Pinpoint the cell where the given text exists, returning its (X, Y) midpoint coordinate. 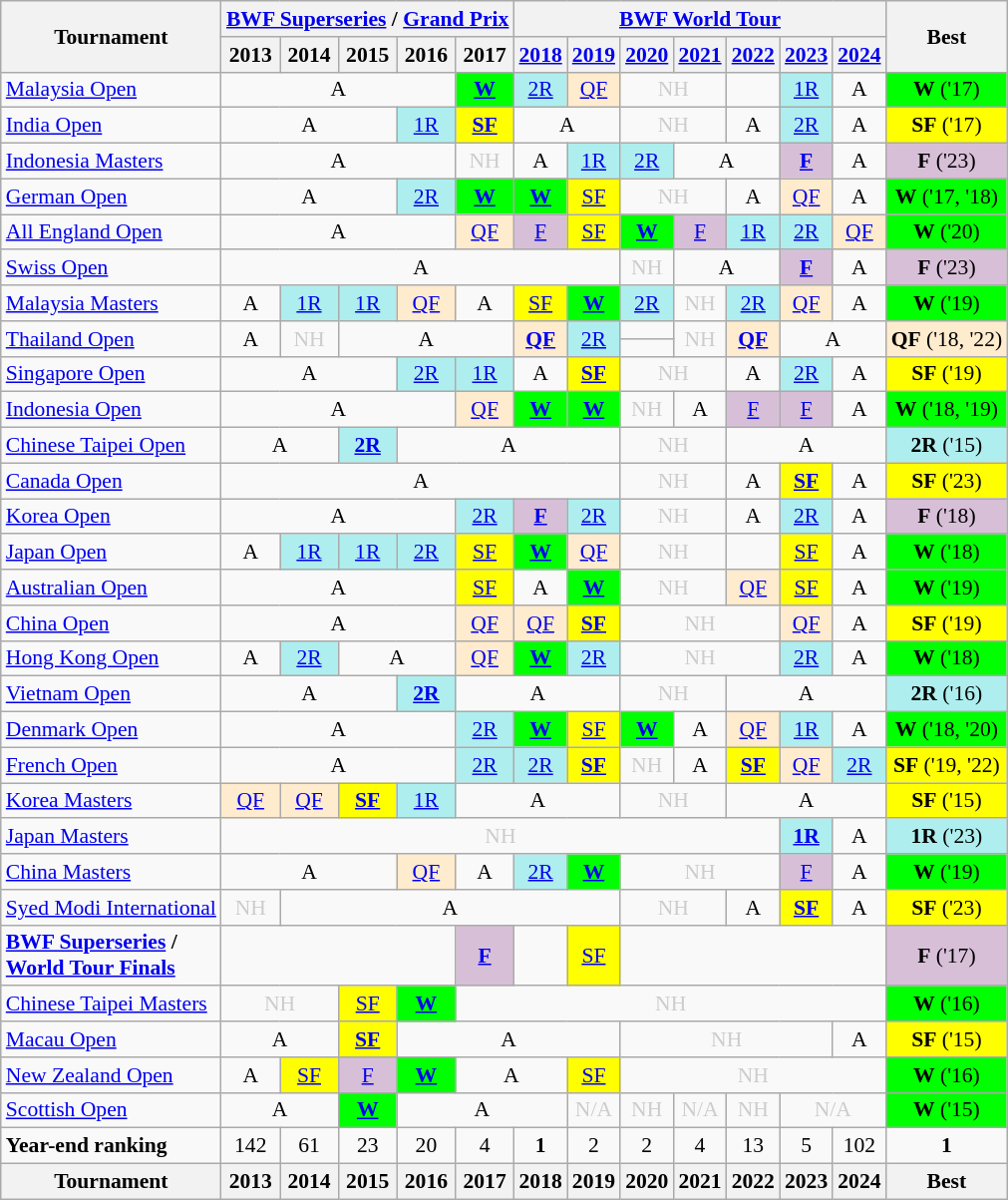
Macau Open (112, 1039)
Thailand Open (112, 339)
2R ('15) (947, 446)
Year-end ranking (112, 1146)
W ('18, '19) (947, 410)
Syed Modi International (112, 908)
W ('15) (947, 1110)
61 (309, 1146)
All England Open (112, 232)
Indonesia Open (112, 410)
QF ('18, '22) (947, 339)
Scottish Open (112, 1110)
Hong Kong Open (112, 658)
Australian Open (112, 588)
Vietnam Open (112, 694)
5 (806, 1146)
BWF Superseries / Grand Prix (368, 19)
Malaysia Open (112, 90)
India Open (112, 126)
20 (427, 1146)
13 (754, 1146)
1R ('23) (947, 837)
Indonesia Masters (112, 162)
W ('17, '18) (947, 197)
Korea Open (112, 517)
China Open (112, 623)
Chinese Taipei Masters (112, 1004)
BWF World Tour (700, 19)
F ('18) (947, 517)
China Masters (112, 872)
French Open (112, 765)
102 (859, 1146)
Singapore Open (112, 374)
Denmark Open (112, 730)
New Zealand Open (112, 1075)
W ('20) (947, 232)
W ('18, '20) (947, 730)
2R ('16) (947, 694)
SF ('19, '22) (947, 765)
SF ('17) (947, 126)
German Open (112, 197)
Malaysia Masters (112, 303)
W ('17) (947, 90)
Japan Masters (112, 837)
BWF Superseries / World Tour Finals (112, 956)
142 (251, 1146)
Swiss Open (112, 268)
Japan Open (112, 553)
23 (367, 1146)
Korea Masters (112, 801)
Canada Open (112, 481)
Chinese Taipei Open (112, 446)
F ('17) (947, 956)
